Capture the cell that displays the provided text and extract its (X, Y) central coordinate. 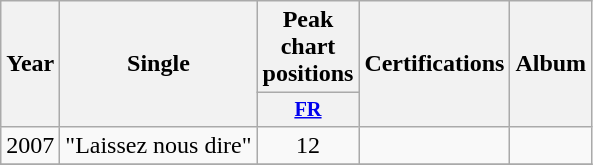
FR (308, 110)
Certifications (434, 64)
Year (30, 64)
Single (158, 64)
2007 (30, 145)
Peak chart positions (308, 47)
Album (551, 64)
12 (308, 145)
"Laissez nous dire" (158, 145)
